For the text-containing cell, return its midpoint in (X, Y) coordinate format. 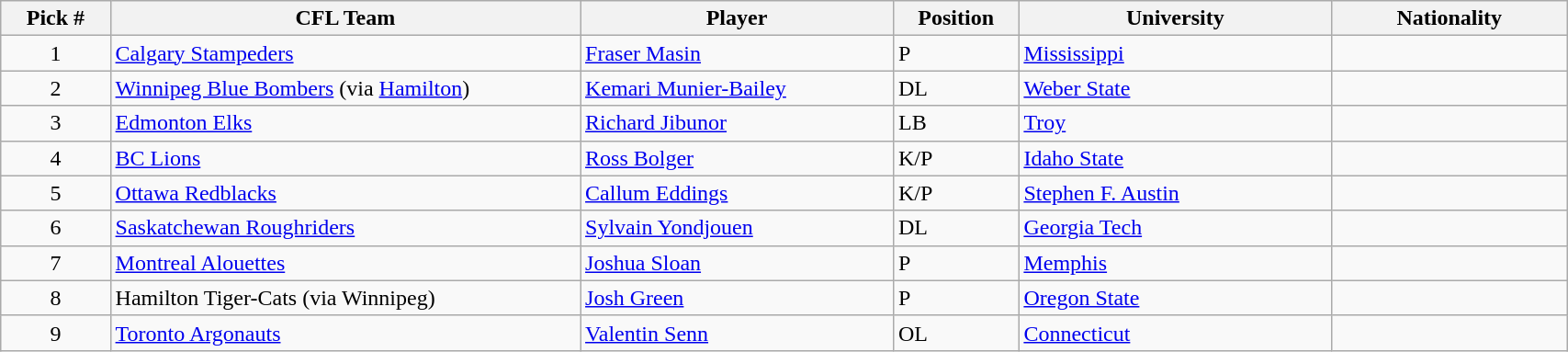
Stephen F. Austin (1176, 193)
8 (55, 298)
5 (55, 193)
Toronto Argonauts (345, 333)
Ross Bolger (737, 158)
Calgary Stampeders (345, 53)
Hamilton Tiger-Cats (via Winnipeg) (345, 298)
CFL Team (345, 18)
Troy (1176, 123)
Callum Eddings (737, 193)
Richard Jibunor (737, 123)
Georgia Tech (1176, 228)
BC Lions (345, 158)
Position (955, 18)
6 (55, 228)
University (1176, 18)
Saskatchewan Roughriders (345, 228)
Memphis (1176, 263)
Oregon State (1176, 298)
9 (55, 333)
Mississippi (1176, 53)
Weber State (1176, 88)
Player (737, 18)
Fraser Masin (737, 53)
Pick # (55, 18)
Valentin Senn (737, 333)
2 (55, 88)
3 (55, 123)
Winnipeg Blue Bombers (via Hamilton) (345, 88)
OL (955, 333)
Edmonton Elks (345, 123)
Nationality (1450, 18)
Sylvain Yondjouen (737, 228)
1 (55, 53)
Kemari Munier-Bailey (737, 88)
Ottawa Redblacks (345, 193)
LB (955, 123)
Connecticut (1176, 333)
Idaho State (1176, 158)
7 (55, 263)
Josh Green (737, 298)
Montreal Alouettes (345, 263)
Joshua Sloan (737, 263)
4 (55, 158)
